Capture the cell that displays the provided text and extract its [x, y] central coordinate. 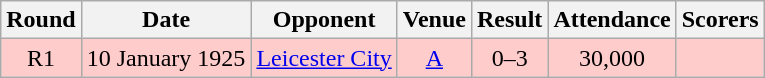
Date [166, 20]
Attendance [612, 20]
Result [509, 20]
Leicester City [324, 58]
R1 [41, 58]
Opponent [324, 20]
10 January 1925 [166, 58]
A [434, 58]
0–3 [509, 58]
30,000 [612, 58]
Venue [434, 20]
Round [41, 20]
Scorers [720, 20]
